From the cell containing the given text, extract its center point as (x, y) coordinate. 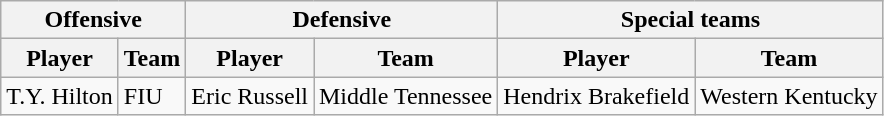
Middle Tennessee (406, 96)
T.Y. Hilton (60, 96)
Western Kentucky (789, 96)
Hendrix Brakefield (596, 96)
FIU (152, 96)
Special teams (690, 20)
Eric Russell (250, 96)
Offensive (94, 20)
Defensive (342, 20)
